For the text-containing cell, return its midpoint in (x, y) coordinate format. 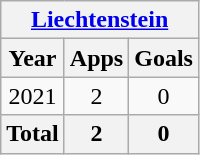
Year (33, 58)
Liechtenstein (100, 20)
Total (33, 134)
Apps (96, 58)
Goals (164, 58)
2021 (33, 96)
